Return the (x, y) coordinate for the center point of the cell that contains the specified text.  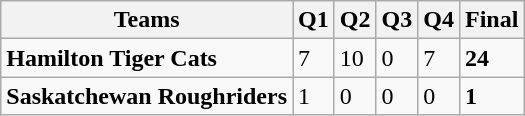
Q3 (397, 20)
Q2 (355, 20)
Q4 (439, 20)
Final (491, 20)
Teams (147, 20)
10 (355, 58)
Saskatchewan Roughriders (147, 96)
Hamilton Tiger Cats (147, 58)
Q1 (314, 20)
24 (491, 58)
